Scan for the cell matching the given text and deliver its [X, Y] coordinate at center. 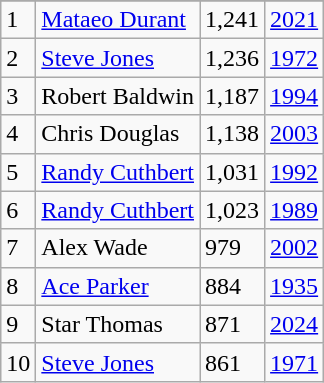
1992 [294, 172]
4 [18, 134]
1,031 [232, 172]
1 [18, 20]
1,241 [232, 20]
2024 [294, 324]
1,138 [232, 134]
871 [232, 324]
Alex Wade [118, 248]
979 [232, 248]
2021 [294, 20]
9 [18, 324]
1971 [294, 362]
6 [18, 210]
Star Thomas [118, 324]
1989 [294, 210]
884 [232, 286]
2003 [294, 134]
2002 [294, 248]
Ace Parker [118, 286]
1,023 [232, 210]
1,187 [232, 96]
10 [18, 362]
7 [18, 248]
1994 [294, 96]
Mataeo Durant [118, 20]
5 [18, 172]
1972 [294, 58]
2 [18, 58]
Robert Baldwin [118, 96]
8 [18, 286]
861 [232, 362]
Chris Douglas [118, 134]
3 [18, 96]
1,236 [232, 58]
1935 [294, 286]
